Return the (x, y) coordinate for the center point of the cell that contains the specified text.  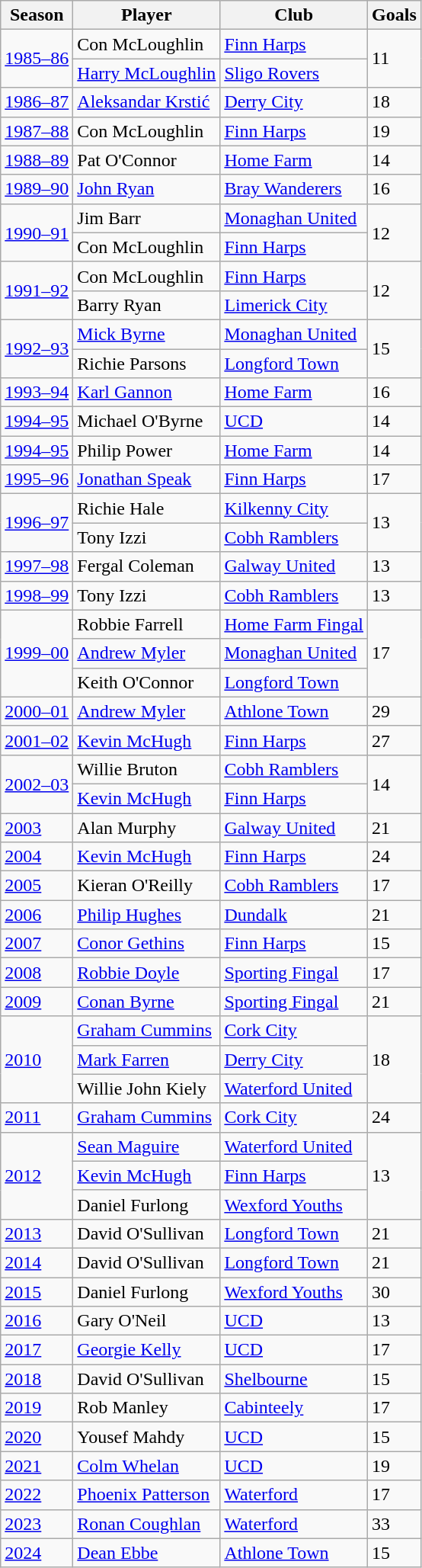
29 (395, 711)
1987–88 (37, 131)
2017 (37, 1350)
Limerick City (294, 305)
1988–89 (37, 160)
Ronan Coughlan (146, 1524)
2000–01 (37, 711)
Karl Gannon (146, 393)
Rob Manley (146, 1408)
Keith O'Connor (146, 682)
Jim Barr (146, 218)
Conan Byrne (146, 1002)
30 (395, 1292)
Barry Ryan (146, 305)
Richie Parsons (146, 364)
1989–90 (37, 189)
Willie Bruton (146, 769)
2023 (37, 1524)
1996–97 (37, 523)
Dundalk (294, 915)
2013 (37, 1233)
Mick Byrne (146, 334)
Philip Hughes (146, 915)
2016 (37, 1321)
2020 (37, 1437)
Richie Hale (146, 508)
2010 (37, 1060)
33 (395, 1524)
2005 (37, 886)
Club (294, 15)
Yousef Mahdy (146, 1437)
Fergal Coleman (146, 566)
1991–92 (37, 290)
2009 (37, 1002)
Aleksandar Krstić (146, 102)
11 (395, 59)
2003 (37, 827)
2019 (37, 1408)
2021 (37, 1466)
Shelbourne (294, 1379)
Colm Whelan (146, 1466)
1986–87 (37, 102)
Alan Murphy (146, 827)
1985–86 (37, 59)
Sean Maguire (146, 1146)
Georgie Kelly (146, 1350)
Kieran O'Reilly (146, 886)
1993–94 (37, 393)
1990–91 (37, 232)
2018 (37, 1379)
1999–00 (37, 653)
2014 (37, 1262)
1998–99 (37, 595)
Dean Ebbe (146, 1553)
Player (146, 15)
2015 (37, 1292)
1997–98 (37, 566)
2008 (37, 973)
1995–96 (37, 479)
2022 (37, 1495)
2004 (37, 857)
Pat O'Connor (146, 160)
Robbie Doyle (146, 973)
Bray Wanderers (294, 189)
Sligo Rovers (294, 73)
Cabinteely (294, 1408)
Gary O'Neil (146, 1321)
Season (37, 15)
Kilkenny City (294, 508)
Willie John Kiely (146, 1089)
2024 (37, 1553)
Conor Gethins (146, 944)
Goals (395, 15)
Philip Power (146, 451)
2007 (37, 944)
2002–03 (37, 784)
Mark Farren (146, 1060)
Jonathan Speak (146, 479)
John Ryan (146, 189)
Home Farm Fingal (294, 624)
1992–93 (37, 348)
2012 (37, 1175)
2001–02 (37, 740)
Harry McLoughlin (146, 73)
2006 (37, 915)
Phoenix Patterson (146, 1495)
2011 (37, 1117)
27 (395, 740)
Michael O'Byrne (146, 422)
Robbie Farrell (146, 624)
